For the text-containing cell, return its midpoint in [X, Y] coordinate format. 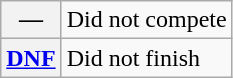
Did not compete [146, 20]
— [31, 20]
Did not finish [146, 58]
DNF [31, 58]
